Provide the (x, y) coordinate of the cell's center where the given text is located.  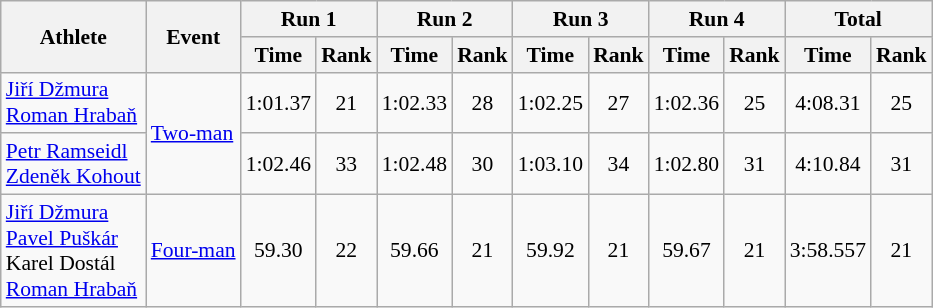
Run 3 (581, 19)
1:02.48 (414, 164)
3:58.557 (828, 251)
Run 1 (309, 19)
Run 2 (445, 19)
33 (346, 164)
28 (482, 102)
4:08.31 (828, 102)
Four-man (194, 251)
59.67 (686, 251)
1:02.33 (414, 102)
59.92 (550, 251)
Total (858, 19)
Jiří DžmuraRoman Hrabaň (74, 102)
1:02.36 (686, 102)
1:01.37 (278, 102)
27 (618, 102)
1:02.25 (550, 102)
Event (194, 36)
Jiří Džmura Pavel Puškár Karel Dostál Roman Hrabaň (74, 251)
4:10.84 (828, 164)
22 (346, 251)
Run 4 (717, 19)
1:03.10 (550, 164)
34 (618, 164)
Petr RamseidlZdeněk Kohout (74, 164)
1:02.46 (278, 164)
Two-man (194, 133)
30 (482, 164)
59.30 (278, 251)
59.66 (414, 251)
1:02.80 (686, 164)
Athlete (74, 36)
